Find where the given text appears and provide that cell's center as [x, y] coordinate. 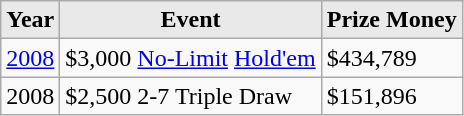
$151,896 [392, 96]
Event [190, 20]
$3,000 No-Limit Hold'em [190, 58]
$2,500 2-7 Triple Draw [190, 96]
Prize Money [392, 20]
Year [30, 20]
$434,789 [392, 58]
